Locate the cell with the specified text and output its [X, Y] center coordinate. 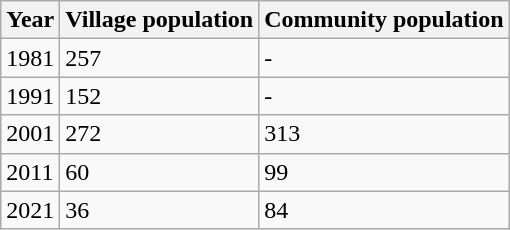
Community population [384, 20]
Year [30, 20]
272 [160, 134]
36 [160, 210]
313 [384, 134]
84 [384, 210]
257 [160, 58]
2021 [30, 210]
2011 [30, 172]
99 [384, 172]
2001 [30, 134]
152 [160, 96]
1981 [30, 58]
60 [160, 172]
1991 [30, 96]
Village population [160, 20]
